Output the [X, Y] coordinate of the center of the cell containing the given text.  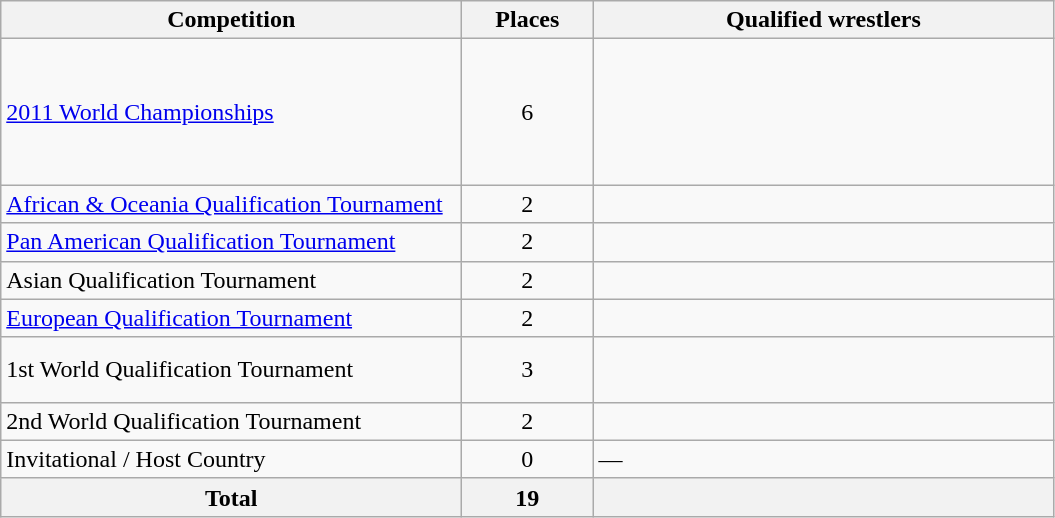
Invitational / Host Country [232, 459]
3 [528, 370]
6 [528, 112]
19 [528, 497]
Competition [232, 20]
2nd World Qualification Tournament [232, 421]
Places [528, 20]
Asian Qualification Tournament [232, 280]
European Qualification Tournament [232, 318]
Pan American Qualification Tournament [232, 242]
1st World Qualification Tournament [232, 370]
— [824, 459]
Total [232, 497]
0 [528, 459]
Qualified wrestlers [824, 20]
African & Oceania Qualification Tournament [232, 204]
2011 World Championships [232, 112]
